Provide the (X, Y) coordinate of the cell's center where the given text is located.  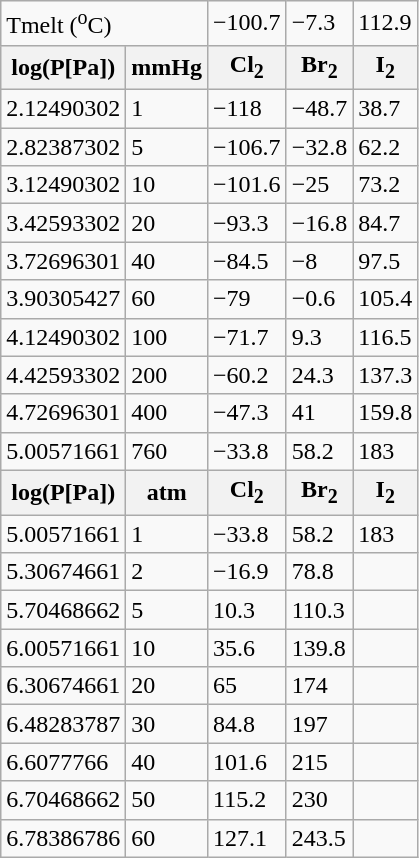
−48.7 (320, 109)
9.3 (320, 337)
139.8 (320, 648)
mmHg (167, 67)
atm (167, 492)
4.12490302 (64, 337)
−47.3 (248, 413)
2.82387302 (64, 147)
5.30674661 (64, 572)
215 (320, 762)
−106.7 (248, 147)
100 (167, 337)
10.3 (248, 610)
6.78386786 (64, 838)
101.6 (248, 762)
760 (167, 451)
3.12490302 (64, 185)
116.5 (386, 337)
Tmelt (оС) (104, 24)
−84.5 (248, 261)
3.90305427 (64, 299)
197 (320, 724)
−32.8 (320, 147)
41 (320, 413)
−71.7 (248, 337)
−60.2 (248, 375)
−101.6 (248, 185)
6.30674661 (64, 686)
137.3 (386, 375)
78.8 (320, 572)
6.6077766 (64, 762)
−7.3 (320, 24)
84.7 (386, 223)
230 (320, 800)
65 (248, 686)
3.72696301 (64, 261)
112.9 (386, 24)
−118 (248, 109)
−16.8 (320, 223)
2.12490302 (64, 109)
5.70468662 (64, 610)
−0.6 (320, 299)
400 (167, 413)
97.5 (386, 261)
73.2 (386, 185)
−25 (320, 185)
3.42593302 (64, 223)
−79 (248, 299)
35.6 (248, 648)
62.2 (386, 147)
200 (167, 375)
6.48283787 (64, 724)
−93.3 (248, 223)
30 (167, 724)
110.3 (320, 610)
24.3 (320, 375)
6.70468662 (64, 800)
174 (320, 686)
159.8 (386, 413)
6.00571661 (64, 648)
127.1 (248, 838)
4.42593302 (64, 375)
−100.7 (248, 24)
38.7 (386, 109)
50 (167, 800)
115.2 (248, 800)
105.4 (386, 299)
−8 (320, 261)
243.5 (320, 838)
−16.9 (248, 572)
84.8 (248, 724)
2 (167, 572)
4.72696301 (64, 413)
